Provide the [x, y] coordinate of the cell's center where the given text is located.  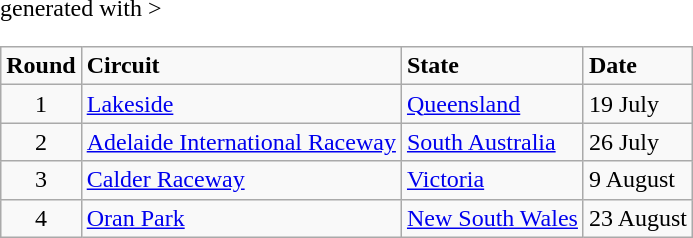
New South Wales [492, 218]
2 [41, 142]
1 [41, 104]
4 [41, 218]
State [492, 66]
South Australia [492, 142]
Queensland [492, 104]
Oran Park [241, 218]
Date [638, 66]
Adelaide International Raceway [241, 142]
Circuit [241, 66]
26 July [638, 142]
19 July [638, 104]
Round [41, 66]
9 August [638, 180]
Lakeside [241, 104]
23 August [638, 218]
Calder Raceway [241, 180]
3 [41, 180]
Victoria [492, 180]
